From the cell containing the given text, extract its center point as (X, Y) coordinate. 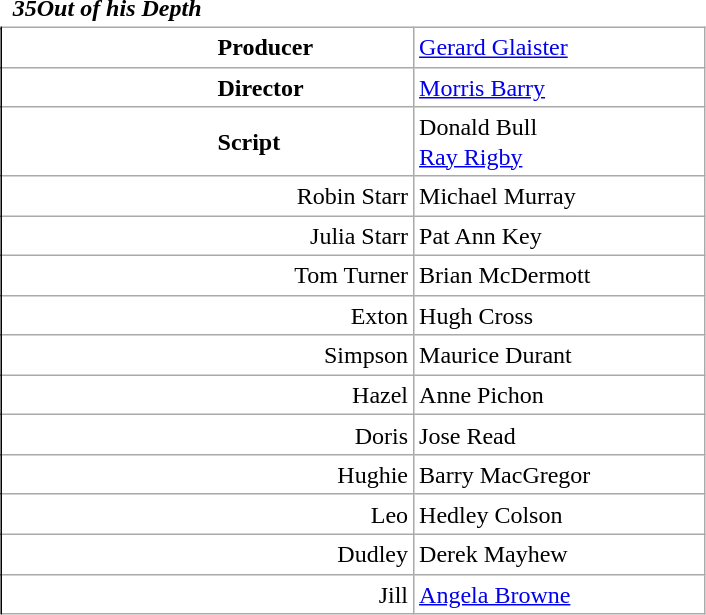
Gerard Glaister (560, 47)
Julia Starr (208, 236)
Morris Barry (560, 87)
Michael Murray (560, 196)
Doris (208, 435)
Maurice Durant (560, 355)
Director (208, 87)
Hedley Colson (560, 514)
Pat Ann Key (560, 236)
Hughie (208, 475)
Robin Starr (208, 196)
Tom Turner (208, 275)
Producer (208, 47)
Brian McDermott (560, 275)
Script (208, 142)
Derek Mayhew (560, 554)
Simpson (208, 355)
Donald BullRay Rigby (560, 142)
Hazel (208, 395)
Anne Pichon (560, 395)
Jill (208, 594)
Dudley (208, 554)
Exton (208, 315)
Hugh Cross (560, 315)
Barry MacGregor (560, 475)
Jose Read (560, 435)
Leo (208, 514)
Angela Browne (560, 594)
